Capture the cell that displays the provided text and extract its [x, y] central coordinate. 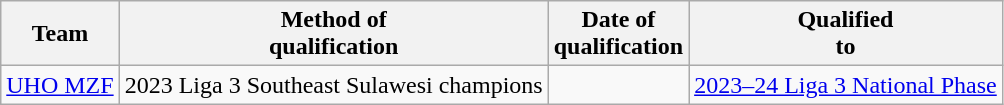
Date of qualification [618, 34]
Qualified to [846, 34]
2023–24 Liga 3 National Phase [846, 85]
UHO MZF [60, 85]
Team [60, 34]
2023 Liga 3 Southeast Sulawesi champions [334, 85]
Method of qualification [334, 34]
